Identify which cell holds the provided text, then report its (X, Y) central coordinate. 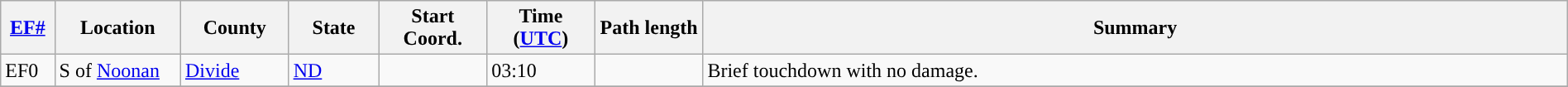
State (334, 28)
ND (334, 70)
Start Coord. (433, 28)
EF0 (28, 70)
Time (UTC) (541, 28)
EF# (28, 28)
County (235, 28)
Divide (235, 70)
Path length (648, 28)
Location (117, 28)
S of Noonan (117, 70)
03:10 (541, 70)
Brief touchdown with no damage. (1135, 70)
Summary (1135, 28)
